Search for the cell housing the specified text and yield its [X, Y] center coordinate. 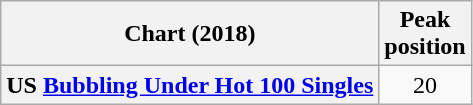
Chart (2018) [190, 34]
Peakposition [425, 34]
US Bubbling Under Hot 100 Singles [190, 85]
20 [425, 85]
